Identify which cell holds the provided text, then report its (x, y) central coordinate. 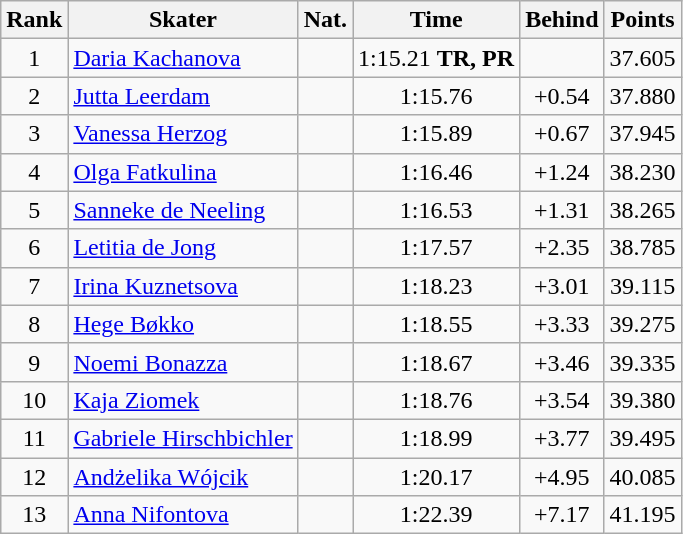
37.605 (642, 58)
Noemi Bonazza (183, 362)
+3.46 (562, 362)
5 (34, 210)
9 (34, 362)
Points (642, 20)
1 (34, 58)
Anna Nifontova (183, 515)
1:18.67 (436, 362)
+0.67 (562, 134)
1:18.55 (436, 324)
1:22.39 (436, 515)
7 (34, 286)
38.785 (642, 248)
1:18.23 (436, 286)
Skater (183, 20)
+4.95 (562, 477)
Time (436, 20)
39.275 (642, 324)
1:15.89 (436, 134)
Vanessa Herzog (183, 134)
1:17.57 (436, 248)
1:20.17 (436, 477)
+2.35 (562, 248)
1:15.21 TR, PR (436, 58)
4 (34, 172)
37.880 (642, 96)
2 (34, 96)
+7.17 (562, 515)
39.115 (642, 286)
38.230 (642, 172)
1:16.53 (436, 210)
39.495 (642, 438)
+1.31 (562, 210)
41.195 (642, 515)
10 (34, 400)
1:18.99 (436, 438)
6 (34, 248)
1:15.76 (436, 96)
1:18.76 (436, 400)
+0.54 (562, 96)
Letitia de Jong (183, 248)
+3.77 (562, 438)
Rank (34, 20)
11 (34, 438)
+3.01 (562, 286)
40.085 (642, 477)
38.265 (642, 210)
Jutta Leerdam (183, 96)
Irina Kuznetsova (183, 286)
Olga Fatkulina (183, 172)
Sanneke de Neeling (183, 210)
+3.33 (562, 324)
39.335 (642, 362)
+1.24 (562, 172)
Daria Kachanova (183, 58)
+3.54 (562, 400)
Andżelika Wójcik (183, 477)
Behind (562, 20)
39.380 (642, 400)
1:16.46 (436, 172)
Gabriele Hirschbichler (183, 438)
37.945 (642, 134)
Hege Bøkko (183, 324)
Kaja Ziomek (183, 400)
3 (34, 134)
Nat. (325, 20)
8 (34, 324)
13 (34, 515)
12 (34, 477)
